Scan for the cell matching the given text and deliver its [x, y] coordinate at center. 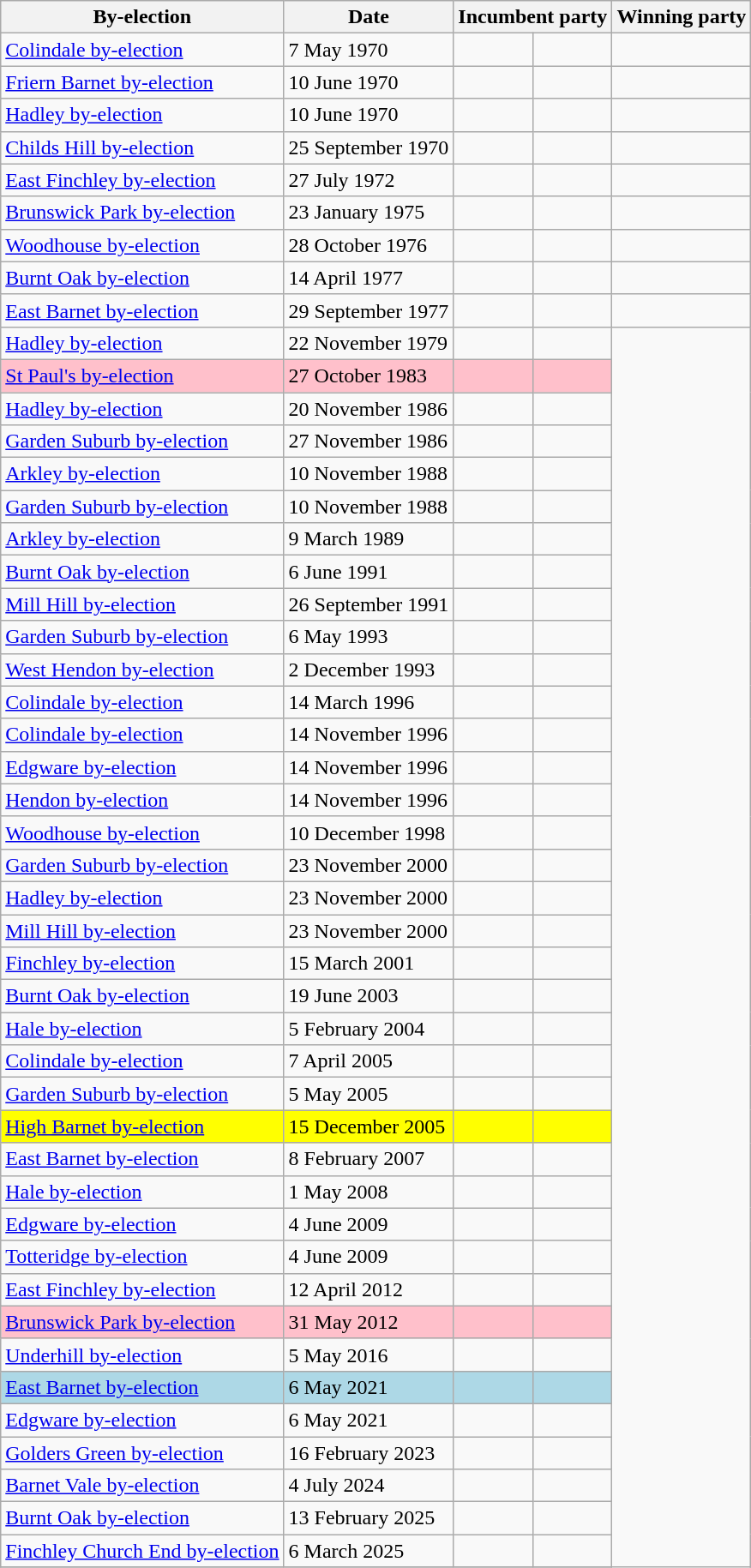
15 December 2005 [369, 1126]
Finchley Church End by-election [142, 1551]
6 March 2025 [369, 1551]
13 February 2025 [369, 1518]
2 December 1993 [369, 670]
Barnet Vale by-election [142, 1486]
20 November 1986 [369, 409]
14 April 1977 [369, 278]
Incumbent party [533, 17]
5 May 2005 [369, 1094]
22 November 1979 [369, 343]
West Hendon by-election [142, 670]
10 December 1998 [369, 832]
Winning party [682, 17]
By-election [142, 17]
7 May 1970 [369, 50]
Finchley by-election [142, 964]
27 October 1983 [369, 375]
16 February 2023 [369, 1453]
Date [369, 17]
27 November 1986 [369, 442]
19 June 2003 [369, 996]
6 May 1993 [369, 637]
6 June 1991 [369, 572]
1 May 2008 [369, 1192]
14 March 1996 [369, 702]
4 July 2024 [369, 1486]
7 April 2005 [369, 1061]
Golders Green by-election [142, 1453]
15 March 2001 [369, 964]
High Barnet by-election [142, 1126]
29 September 1977 [369, 310]
St Paul's by-election [142, 375]
28 October 1976 [369, 245]
Totteridge by-election [142, 1257]
31 May 2012 [369, 1322]
Childs Hill by-election [142, 147]
Underhill by-election [142, 1355]
Hendon by-election [142, 800]
25 September 1970 [369, 147]
Friern Barnet by-election [142, 82]
23 January 1975 [369, 213]
5 February 2004 [369, 1029]
8 February 2007 [369, 1159]
27 July 1972 [369, 180]
26 September 1991 [369, 604]
12 April 2012 [369, 1289]
5 May 2016 [369, 1355]
9 March 1989 [369, 539]
